Extract the [X, Y] coordinate from the center of the cell holding the provided text.  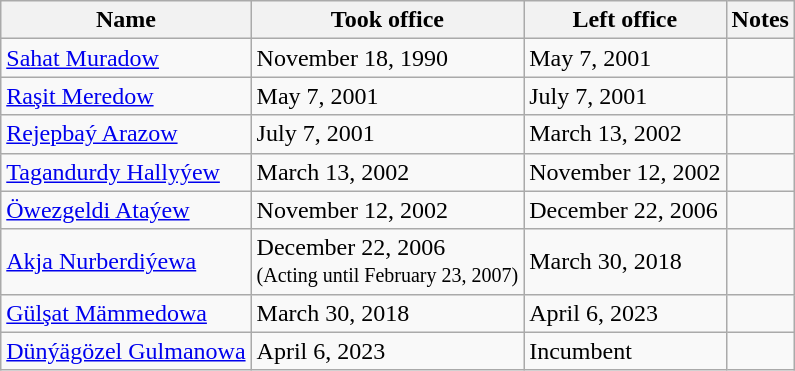
Tagandurdy Hallyýew [126, 172]
Sahat Muradow [126, 58]
Name [126, 20]
December 22, 2006(Acting until February 23, 2007) [388, 262]
Incumbent [625, 351]
Akja Nurberdiýewa [126, 262]
December 22, 2006 [625, 210]
Notes [760, 20]
Left office [625, 20]
Took office [388, 20]
Öwezgeldi Ataýew [126, 210]
Raşit Meredow [126, 96]
Dünýägözel Gulmanowa [126, 351]
Gülşat Mämmedowa [126, 313]
Rejepbaý Arazow [126, 134]
November 18, 1990 [388, 58]
